Detect which cell encompasses the target text, then output its (x, y) center coordinate. 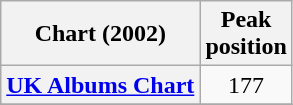
Peak position (246, 34)
UK Albums Chart (100, 85)
177 (246, 85)
Chart (2002) (100, 34)
